Find where the given text appears and provide that cell's center as (X, Y) coordinate. 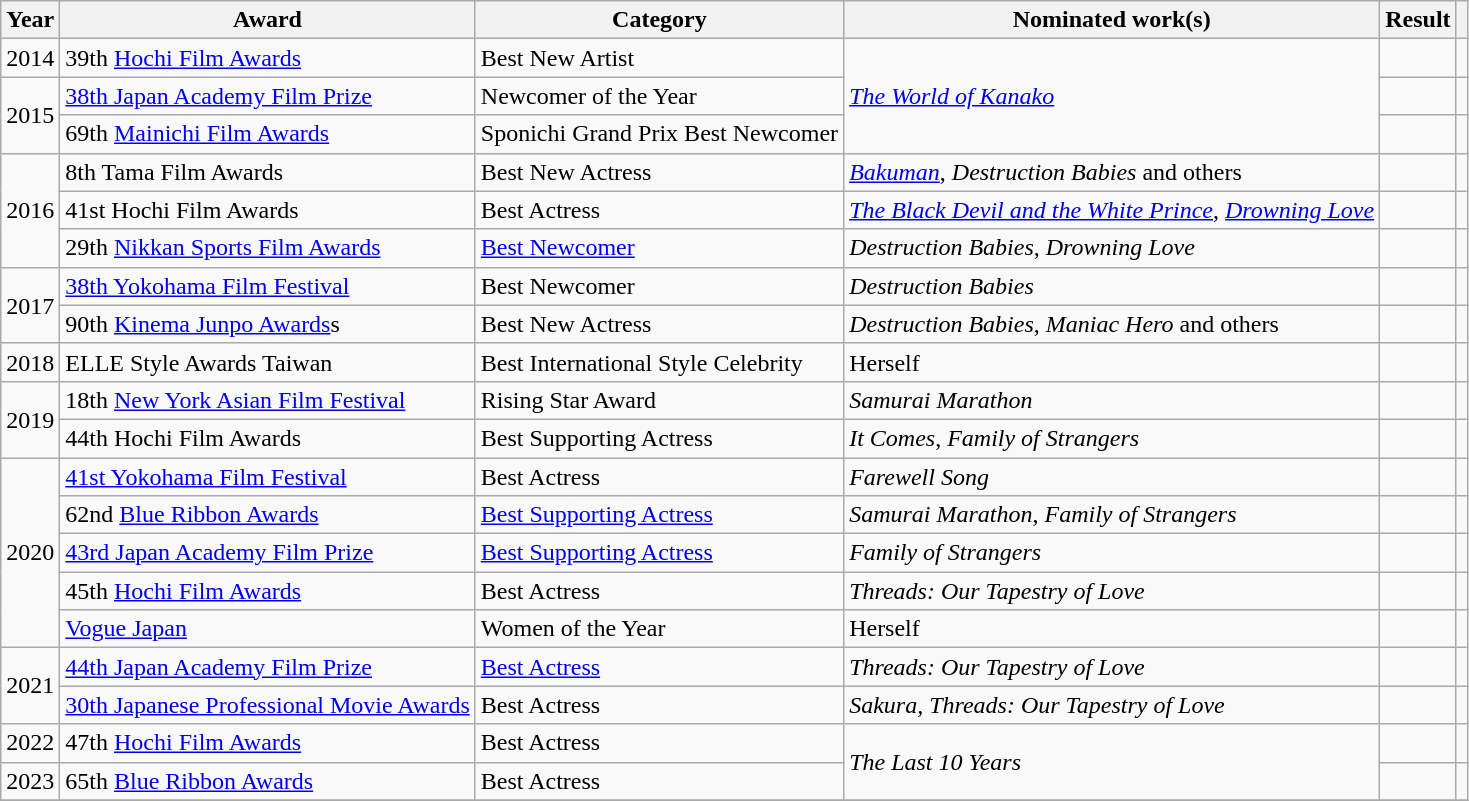
Rising Star Award (659, 400)
Result (1418, 20)
2017 (30, 305)
2015 (30, 115)
Year (30, 20)
Destruction Babies (1112, 286)
90th Kinema Junpo Awardss (268, 324)
8th Tama Film Awards (268, 172)
69th Mainichi Film Awards (268, 134)
2021 (30, 686)
Samurai Marathon (1112, 400)
44th Japan Academy Film Prize (268, 667)
It Comes, Family of Strangers (1112, 438)
Sakura, Threads: Our Tapestry of Love (1112, 705)
18th New York Asian Film Festival (268, 400)
2018 (30, 362)
41st Yokohama Film Festival (268, 477)
Farewell Song (1112, 477)
Newcomer of the Year (659, 96)
Women of the Year (659, 629)
Vogue Japan (268, 629)
39th Hochi Film Awards (268, 58)
Award (268, 20)
2014 (30, 58)
The Black Devil and the White Prince, Drowning Love (1112, 210)
Destruction Babies, Drowning Love (1112, 248)
Samurai Marathon, Family of Strangers (1112, 515)
2020 (30, 553)
Best International Style Celebrity (659, 362)
38th Yokohama Film Festival (268, 286)
41st Hochi Film Awards (268, 210)
2016 (30, 210)
Best New Artist (659, 58)
38th Japan Academy Film Prize (268, 96)
The World of Kanako (1112, 96)
Sponichi Grand Prix Best Newcomer (659, 134)
45th Hochi Film Awards (268, 591)
2019 (30, 419)
Category (659, 20)
ELLE Style Awards Taiwan (268, 362)
Destruction Babies, Maniac Hero and others (1112, 324)
Family of Strangers (1112, 553)
The Last 10 Years (1112, 762)
30th Japanese Professional Movie Awards (268, 705)
Nominated work(s) (1112, 20)
44th Hochi Film Awards (268, 438)
29th Nikkan Sports Film Awards (268, 248)
62nd Blue Ribbon Awards (268, 515)
2023 (30, 781)
2022 (30, 743)
43rd Japan Academy Film Prize (268, 553)
65th Blue Ribbon Awards (268, 781)
Bakuman, Destruction Babies and others (1112, 172)
47th Hochi Film Awards (268, 743)
